Extract the (x, y) coordinate from the center of the cell holding the provided text.  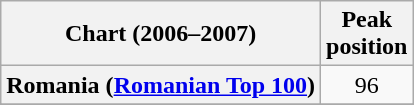
Peakposition (367, 34)
96 (367, 85)
Romania (Romanian Top 100) (161, 85)
Chart (2006–2007) (161, 34)
